From the cell containing the given text, extract its center point as [X, Y] coordinate. 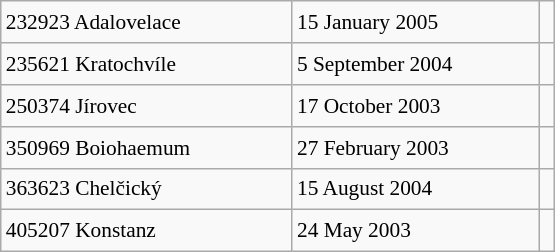
232923 Adalovelace [146, 22]
24 May 2003 [416, 231]
235621 Kratochvíle [146, 64]
17 October 2003 [416, 106]
405207 Konstanz [146, 231]
27 February 2003 [416, 147]
15 August 2004 [416, 189]
350969 Boiohaemum [146, 147]
15 January 2005 [416, 22]
363623 Chelčický [146, 189]
250374 Jírovec [146, 106]
5 September 2004 [416, 64]
